From the cell containing the given text, extract its center point as (X, Y) coordinate. 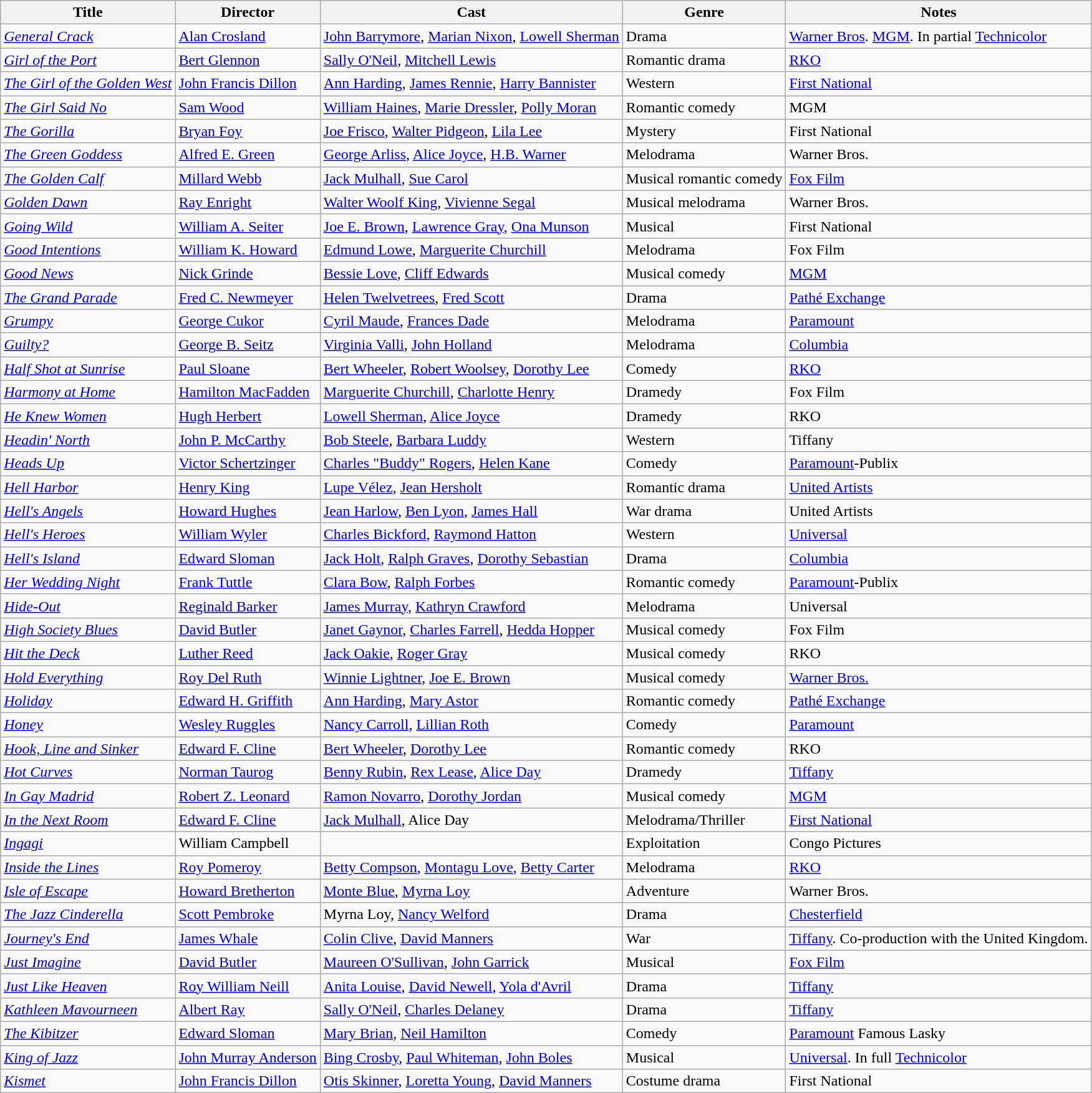
John Murray Anderson (248, 1057)
Alfred E. Green (248, 155)
The Girl Said No (88, 107)
Luther Reed (248, 653)
Ray Enright (248, 202)
Joe E. Brown, Lawrence Gray, Ona Munson (471, 226)
Howard Hughes (248, 511)
War (704, 938)
James Murray, Kathryn Crawford (471, 606)
Roy William Neill (248, 986)
The Golden Calf (88, 178)
Paul Sloane (248, 369)
Victor Schertzinger (248, 464)
Golden Dawn (88, 202)
Kathleen Mavourneen (88, 1009)
Jack Holt, Ralph Graves, Dorothy Sebastian (471, 558)
Wesley Ruggles (248, 725)
Charles "Buddy" Rogers, Helen Kane (471, 464)
William A. Seiter (248, 226)
Charles Bickford, Raymond Hatton (471, 535)
Going Wild (88, 226)
Girl of the Port (88, 60)
Joe Frisco, Walter Pidgeon, Lila Lee (471, 131)
Hugh Herbert (248, 416)
General Crack (88, 36)
Maureen O'Sullivan, John Garrick (471, 962)
George Arliss, Alice Joyce, H.B. Warner (471, 155)
Hell's Heroes (88, 535)
Musical melodrama (704, 202)
War drama (704, 511)
Tiffany. Co-production with the United Kingdom. (939, 938)
Just Like Heaven (88, 986)
James Whale (248, 938)
Genre (704, 12)
Chesterfield (939, 915)
Marguerite Churchill, Charlotte Henry (471, 392)
Colin Clive, David Manners (471, 938)
The Grand Parade (88, 298)
Congo Pictures (939, 843)
Nancy Carroll, Lillian Roth (471, 725)
Edward H. Griffith (248, 701)
Mystery (704, 131)
Roy Pomeroy (248, 867)
Hide-Out (88, 606)
Notes (939, 12)
Costume drama (704, 1081)
Journey's End (88, 938)
The Girl of the Golden West (88, 84)
Albert Ray (248, 1009)
Jack Mulhall, Alice Day (471, 820)
Betty Compson, Montagu Love, Betty Carter (471, 867)
Cyril Maude, Frances Dade (471, 321)
Lowell Sherman, Alice Joyce (471, 416)
Hold Everything (88, 677)
In Gay Madrid (88, 796)
Frank Tuttle (248, 582)
Monte Blue, Myrna Loy (471, 891)
Hook, Line and Sinker (88, 749)
The Jazz Cinderella (88, 915)
Universal. In full Technicolor (939, 1057)
The Green Goddess (88, 155)
The Gorilla (88, 131)
Henry King (248, 487)
Fred C. Newmeyer (248, 298)
Her Wedding Night (88, 582)
Half Shot at Sunrise (88, 369)
Robert Z. Leonard (248, 796)
Isle of Escape (88, 891)
Otis Skinner, Loretta Young, David Manners (471, 1081)
Director (248, 12)
Jack Oakie, Roger Gray (471, 653)
Bert Wheeler, Dorothy Lee (471, 749)
Millard Webb (248, 178)
Exploitation (704, 843)
Sally O'Neil, Charles Delaney (471, 1009)
Benny Rubin, Rex Lease, Alice Day (471, 772)
Guilty? (88, 345)
Ramon Novarro, Dorothy Jordan (471, 796)
Mary Brian, Neil Hamilton (471, 1033)
Howard Bretherton (248, 891)
Clara Bow, Ralph Forbes (471, 582)
Harmony at Home (88, 392)
He Knew Women (88, 416)
Winnie Lightner, Joe E. Brown (471, 677)
The Kibitzer (88, 1033)
Kismet (88, 1081)
Adventure (704, 891)
Bing Crosby, Paul Whiteman, John Boles (471, 1057)
Hell's Island (88, 558)
Good News (88, 273)
Janet Gaynor, Charles Farrell, Hedda Hopper (471, 629)
High Society Blues (88, 629)
Norman Taurog (248, 772)
Ingagi (88, 843)
Anita Louise, David Newell, Yola d'Avril (471, 986)
Heads Up (88, 464)
George B. Seitz (248, 345)
Edmund Lowe, Marguerite Churchill (471, 250)
Warner Bros. MGM. In partial Technicolor (939, 36)
William Campbell (248, 843)
Holiday (88, 701)
Hamilton MacFadden (248, 392)
King of Jazz (88, 1057)
Hell's Angels (88, 511)
Sam Wood (248, 107)
Inside the Lines (88, 867)
Walter Woolf King, Vivienne Segal (471, 202)
Scott Pembroke (248, 915)
Grumpy (88, 321)
Nick Grinde (248, 273)
Helen Twelvetrees, Fred Scott (471, 298)
Hot Curves (88, 772)
Hit the Deck (88, 653)
George Cukor (248, 321)
Alan Crosland (248, 36)
William Wyler (248, 535)
In the Next Room (88, 820)
John P. McCarthy (248, 440)
Title (88, 12)
Virginia Valli, John Holland (471, 345)
Sally O'Neil, Mitchell Lewis (471, 60)
Bert Wheeler, Robert Woolsey, Dorothy Lee (471, 369)
Good Intentions (88, 250)
Myrna Loy, Nancy Welford (471, 915)
William Haines, Marie Dressler, Polly Moran (471, 107)
William K. Howard (248, 250)
Paramount Famous Lasky (939, 1033)
Headin' North (88, 440)
Musical romantic comedy (704, 178)
Roy Del Ruth (248, 677)
Ann Harding, Mary Astor (471, 701)
Bessie Love, Cliff Edwards (471, 273)
Bryan Foy (248, 131)
Jean Harlow, Ben Lyon, James Hall (471, 511)
Bob Steele, Barbara Luddy (471, 440)
Just Imagine (88, 962)
Cast (471, 12)
Lupe Vélez, Jean Hersholt (471, 487)
John Barrymore, Marian Nixon, Lowell Sherman (471, 36)
Honey (88, 725)
Bert Glennon (248, 60)
Ann Harding, James Rennie, Harry Bannister (471, 84)
Reginald Barker (248, 606)
Jack Mulhall, Sue Carol (471, 178)
Melodrama/Thriller (704, 820)
Hell Harbor (88, 487)
